Output the [X, Y] coordinate of the center of the cell containing the given text.  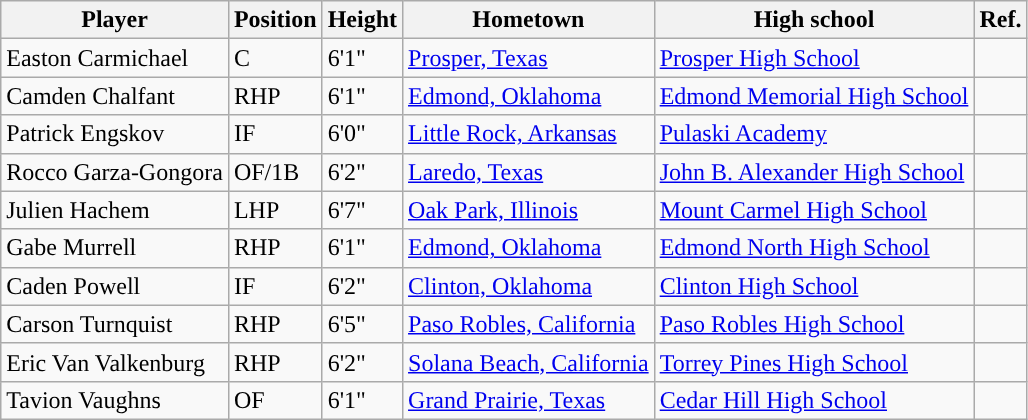
Camden Chalfant [115, 96]
Eric Van Valkenburg [115, 362]
Julien Hachem [115, 210]
Cedar Hill High School [814, 400]
6'7" [362, 210]
Torrey Pines High School [814, 362]
Prosper High School [814, 58]
Oak Park, Illinois [529, 210]
6'5" [362, 324]
Ref. [1000, 20]
Clinton High School [814, 286]
Mount Carmel High School [814, 210]
Carson Turnquist [115, 324]
OF/1B [275, 172]
Player [115, 20]
Hometown [529, 20]
C [275, 58]
Tavion Vaughns [115, 400]
High school [814, 20]
Paso Robles High School [814, 324]
Patrick Engskov [115, 134]
Rocco Garza-Gongora [115, 172]
Pulaski Academy [814, 134]
OF [275, 400]
Edmond Memorial High School [814, 96]
Laredo, Texas [529, 172]
Edmond North High School [814, 248]
Height [362, 20]
Position [275, 20]
Clinton, Oklahoma [529, 286]
Easton Carmichael [115, 58]
Paso Robles, California [529, 324]
6'0" [362, 134]
Caden Powell [115, 286]
John B. Alexander High School [814, 172]
Little Rock, Arkansas [529, 134]
Gabe Murrell [115, 248]
LHP [275, 210]
Solana Beach, California [529, 362]
Prosper, Texas [529, 58]
Grand Prairie, Texas [529, 400]
